Provide the (x, y) coordinate of the cell's center where the given text is located.  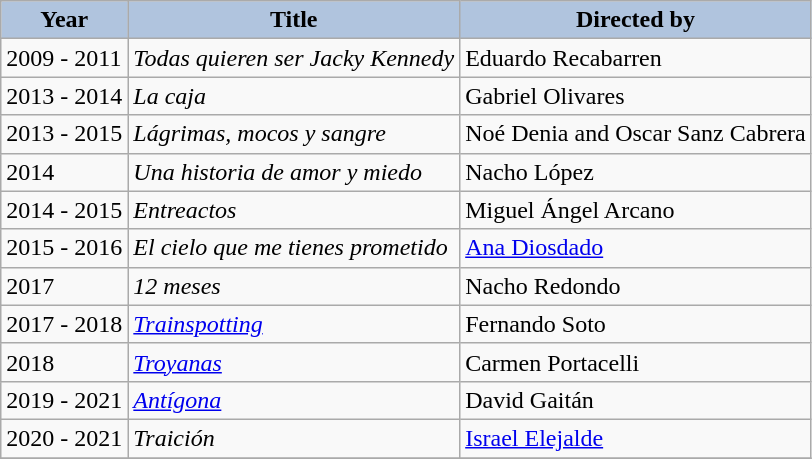
2015 - 2016 (64, 248)
Nacho Redondo (636, 286)
2019 - 2021 (64, 400)
Una historia de amor y miedo (294, 172)
2013 - 2015 (64, 134)
Traición (294, 438)
Troyanas (294, 362)
Eduardo Recabarren (636, 58)
Ana Diosdado (636, 248)
Trainspotting (294, 324)
Fernando Soto (636, 324)
Miguel Ángel Arcano (636, 210)
Todas quieren ser Jacky Kennedy (294, 58)
Year (64, 20)
Israel Elejalde (636, 438)
David Gaitán (636, 400)
Lágrimas, mocos y sangre (294, 134)
12 meses (294, 286)
El cielo que me tienes prometido (294, 248)
2013 - 2014 (64, 96)
Directed by (636, 20)
Entreactos (294, 210)
Gabriel Olivares (636, 96)
Noé Denia and Oscar Sanz Cabrera (636, 134)
2020 - 2021 (64, 438)
La caja (294, 96)
2017 (64, 286)
2014 (64, 172)
Title (294, 20)
Carmen Portacelli (636, 362)
2018 (64, 362)
2014 - 2015 (64, 210)
2009 - 2011 (64, 58)
2017 - 2018 (64, 324)
Nacho López (636, 172)
Antígona (294, 400)
